Extract the [x, y] coordinate from the center of the cell holding the provided text.  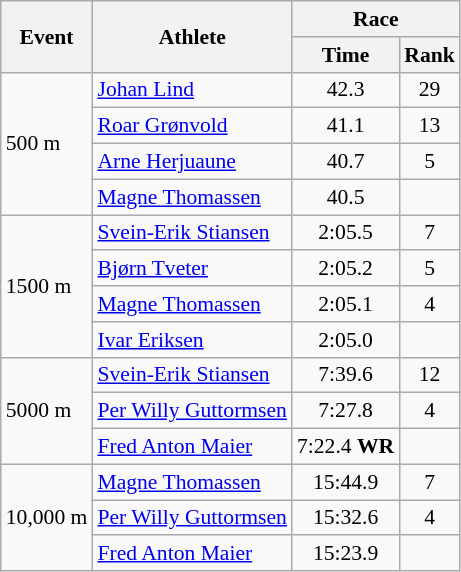
7:27.8 [346, 411]
Roar Grønvold [192, 126]
12 [430, 375]
Bjørn Tveter [192, 269]
15:44.9 [346, 482]
7:22.4 WR [346, 447]
500 m [47, 143]
Athlete [192, 36]
40.7 [346, 162]
Ivar Eriksen [192, 340]
2:05.0 [346, 340]
Event [47, 36]
Johan Lind [192, 90]
2:05.2 [346, 269]
42.3 [346, 90]
Time [346, 55]
Rank [430, 55]
Race [376, 19]
5000 m [47, 410]
2:05.5 [346, 233]
15:32.6 [346, 518]
10,000 m [47, 518]
15:23.9 [346, 554]
7:39.6 [346, 375]
2:05.1 [346, 304]
40.5 [346, 197]
13 [430, 126]
29 [430, 90]
Arne Herjuaune [192, 162]
1500 m [47, 286]
41.1 [346, 126]
